Identify which cell holds the provided text, then report its [x, y] central coordinate. 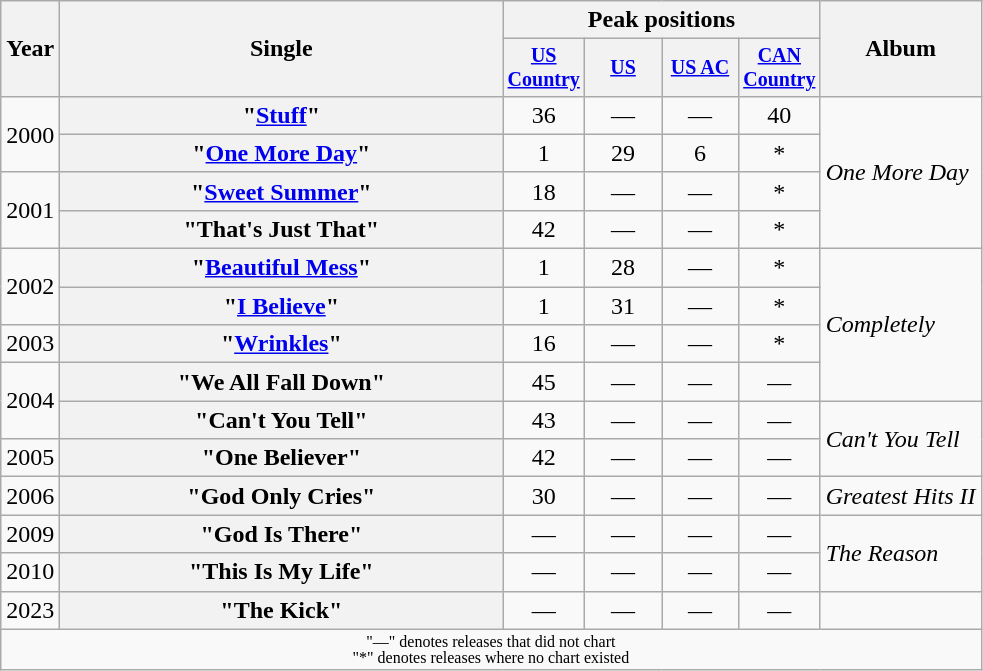
31 [624, 306]
Single [282, 49]
Greatest Hits II [900, 496]
"One More Day" [282, 153]
16 [544, 344]
CAN Country [779, 68]
US Country [544, 68]
2000 [30, 134]
29 [624, 153]
2023 [30, 610]
Year [30, 49]
"I Believe" [282, 306]
"Sweet Summer" [282, 191]
"That's Just That" [282, 229]
Can't You Tell [900, 439]
"This Is My Life" [282, 572]
Peak positions [662, 20]
Completely [900, 325]
The Reason [900, 553]
28 [624, 268]
6 [700, 153]
US AC [700, 68]
"Wrinkles" [282, 344]
One More Day [900, 172]
Album [900, 49]
US [624, 68]
2003 [30, 344]
2004 [30, 401]
"Can't You Tell" [282, 420]
"God Is There" [282, 534]
2009 [30, 534]
"—" denotes releases that did not chart"*" denotes releases where no chart existed [491, 650]
"The Kick" [282, 610]
2010 [30, 572]
2001 [30, 210]
2006 [30, 496]
43 [544, 420]
45 [544, 382]
30 [544, 496]
40 [779, 115]
"God Only Cries" [282, 496]
36 [544, 115]
18 [544, 191]
"One Believer" [282, 458]
2005 [30, 458]
"We All Fall Down" [282, 382]
2002 [30, 287]
"Stuff" [282, 115]
"Beautiful Mess" [282, 268]
